Provide the (X, Y) coordinate of the cell's center where the given text is located.  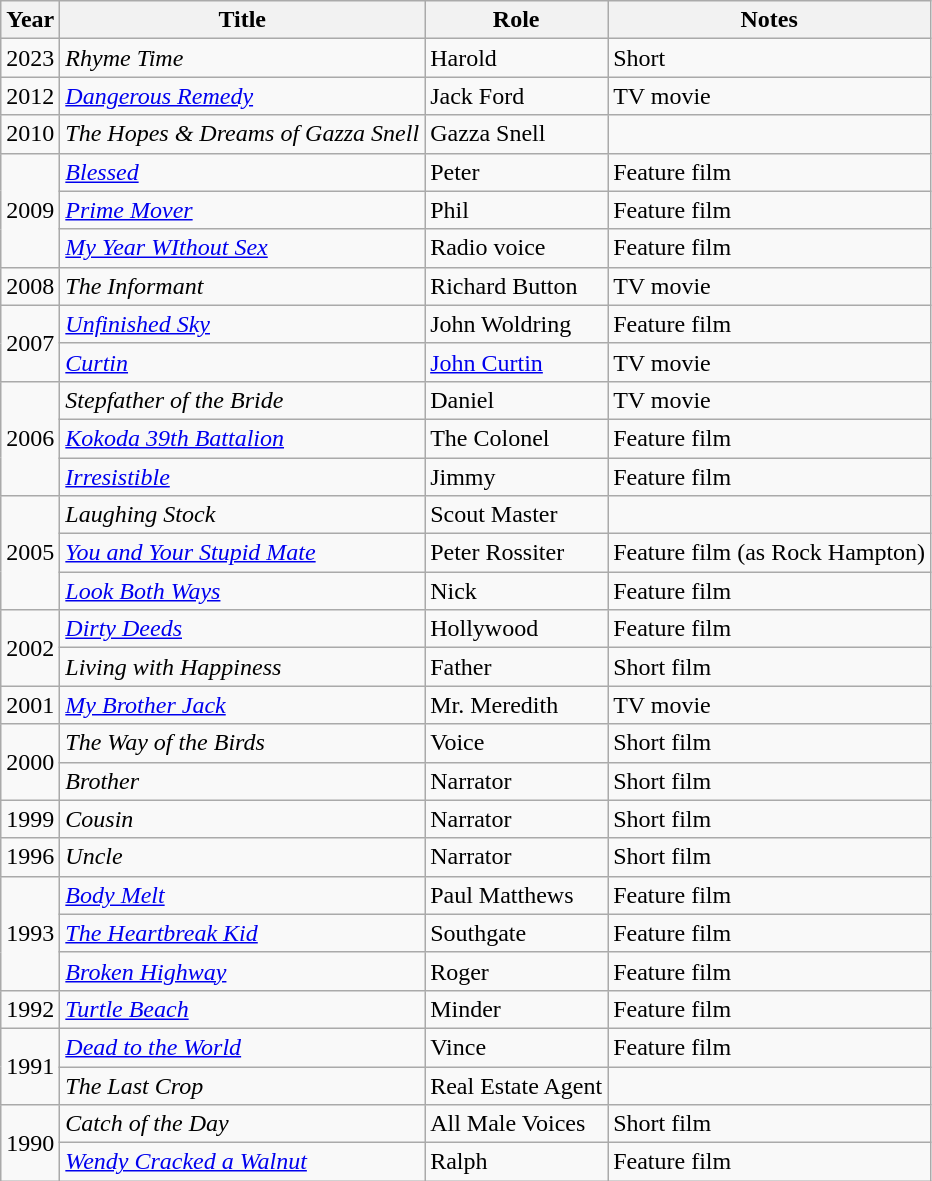
Roger (516, 971)
Living with Happiness (242, 667)
1999 (30, 819)
Voice (516, 743)
My Brother Jack (242, 705)
Uncle (242, 857)
Richard Button (516, 286)
Role (516, 20)
2007 (30, 343)
Ralph (516, 1162)
1991 (30, 1066)
Father (516, 667)
Irresistible (242, 477)
Title (242, 20)
Peter Rossiter (516, 553)
Rhyme Time (242, 58)
1990 (30, 1143)
Feature film (as Rock Hampton) (770, 553)
2006 (30, 438)
Vince (516, 1047)
1993 (30, 933)
The Way of the Birds (242, 743)
Dangerous Remedy (242, 96)
Body Melt (242, 895)
John Woldring (516, 324)
2000 (30, 762)
Laughing Stock (242, 515)
2012 (30, 96)
Curtin (242, 362)
Cousin (242, 819)
The Last Crop (242, 1085)
Scout Master (516, 515)
Southgate (516, 933)
Dirty Deeds (242, 629)
Broken Highway (242, 971)
Jack Ford (516, 96)
Daniel (516, 400)
Real Estate Agent (516, 1085)
The Informant (242, 286)
The Hopes & Dreams of Gazza Snell (242, 134)
Year (30, 20)
Kokoda 39th Battalion (242, 438)
Mr. Meredith (516, 705)
Hollywood (516, 629)
2010 (30, 134)
All Male Voices (516, 1124)
John Curtin (516, 362)
2008 (30, 286)
The Colonel (516, 438)
Unfinished Sky (242, 324)
Dead to the World (242, 1047)
Prime Mover (242, 210)
Peter (516, 172)
My Year WIthout Sex (242, 248)
Stepfather of the Bride (242, 400)
1996 (30, 857)
Catch of the Day (242, 1124)
1992 (30, 1009)
Blessed (242, 172)
2001 (30, 705)
Notes (770, 20)
Look Both Ways (242, 591)
Short (770, 58)
2009 (30, 210)
2023 (30, 58)
2002 (30, 648)
Paul Matthews (516, 895)
The Heartbreak Kid (242, 933)
Brother (242, 781)
Wendy Cracked a Walnut (242, 1162)
Gazza Snell (516, 134)
Harold (516, 58)
Turtle Beach (242, 1009)
2005 (30, 553)
Minder (516, 1009)
Phil (516, 210)
Jimmy (516, 477)
Nick (516, 591)
Radio voice (516, 248)
You and Your Stupid Mate (242, 553)
